Identify which cell holds the provided text, then report its [x, y] central coordinate. 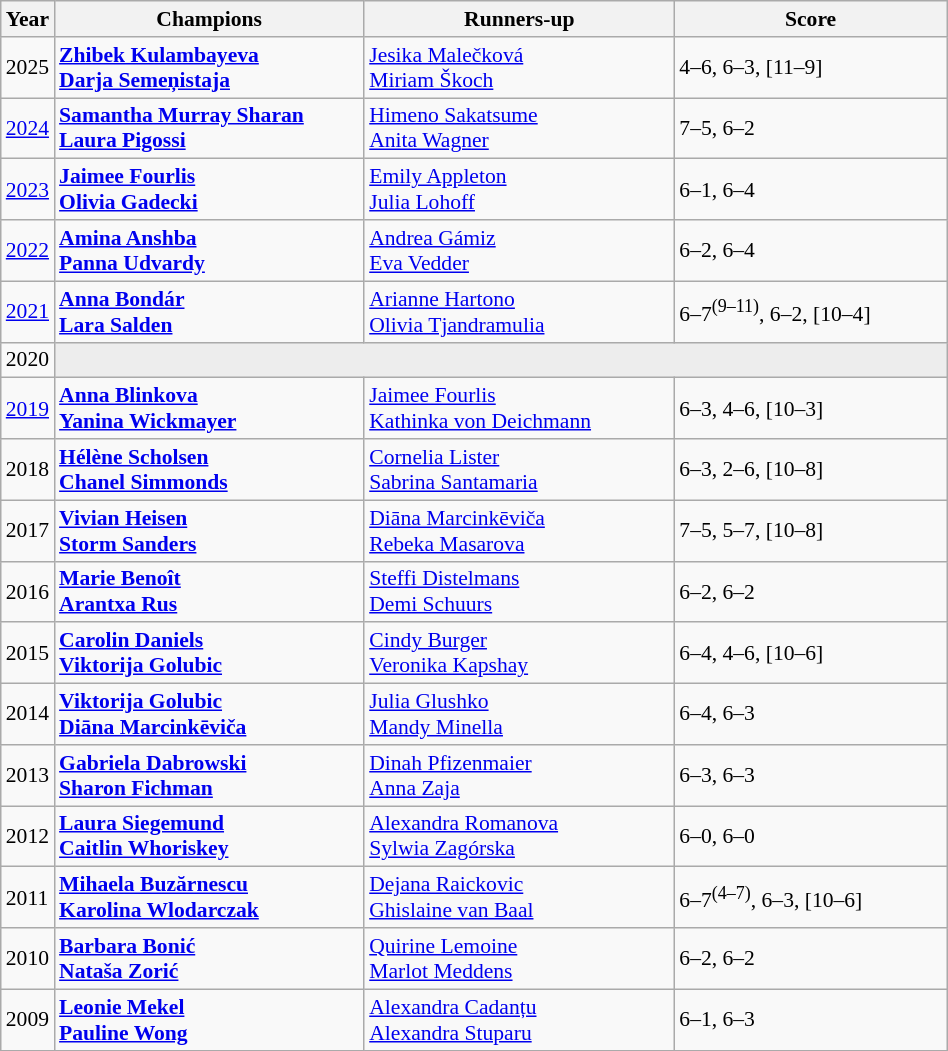
6–4, 6–3 [810, 714]
2021 [28, 312]
2016 [28, 592]
2011 [28, 898]
Runners-up [519, 19]
2019 [28, 408]
2023 [28, 190]
Mihaela Buzărnescu Karolina Wlodarczak [209, 898]
Gabriela Dabrowski Sharon Fichman [209, 776]
Leonie Mekel Pauline Wong [209, 1020]
Jaimee Fourlis Olivia Gadecki [209, 190]
Andrea Gámiz Eva Vedder [519, 250]
6–7(9–11), 6–2, [10–4] [810, 312]
Arianne Hartono Olivia Tjandramulia [519, 312]
Amina Anshba Panna Udvardy [209, 250]
Vivian Heisen Storm Sanders [209, 530]
Diāna Marcinkēviča Rebeka Masarova [519, 530]
2015 [28, 654]
6–2, 6–4 [810, 250]
2009 [28, 1020]
Marie Benoît Arantxa Rus [209, 592]
Dinah Pfizenmaier Anna Zaja [519, 776]
Quirine Lemoine Marlot Meddens [519, 958]
4–6, 6–3, [11–9] [810, 68]
Jaimee Fourlis Kathinka von Deichmann [519, 408]
6–7(4–7), 6–3, [10–6] [810, 898]
Laura Siegemund Caitlin Whoriskey [209, 836]
Cindy Burger Veronika Kapshay [519, 654]
6–4, 4–6, [10–6] [810, 654]
6–1, 6–4 [810, 190]
2024 [28, 128]
Alexandra Romanova Sylwia Zagórska [519, 836]
6–3, 4–6, [10–3] [810, 408]
Cornelia Lister Sabrina Santamaria [519, 470]
2014 [28, 714]
Samantha Murray Sharan Laura Pigossi [209, 128]
Alexandra Cadanțu Alexandra Stuparu [519, 1020]
7–5, 5–7, [10–8] [810, 530]
2018 [28, 470]
Hélène Scholsen Chanel Simmonds [209, 470]
Steffi Distelmans Demi Schuurs [519, 592]
6–0, 6–0 [810, 836]
6–3, 2–6, [10–8] [810, 470]
2010 [28, 958]
Score [810, 19]
2017 [28, 530]
Emily Appleton Julia Lohoff [519, 190]
Carolin Daniels Viktorija Golubic [209, 654]
Zhibek Kulambayeva Darja Semeņistaja [209, 68]
7–5, 6–2 [810, 128]
2013 [28, 776]
2012 [28, 836]
Anna Bondár Lara Salden [209, 312]
Dejana Raickovic Ghislaine van Baal [519, 898]
Himeno Sakatsume Anita Wagner [519, 128]
Jesika Malečková Miriam Škoch [519, 68]
6–3, 6–3 [810, 776]
Julia Glushko Mandy Minella [519, 714]
2020 [28, 360]
2025 [28, 68]
2022 [28, 250]
Year [28, 19]
Barbara Bonić Nataša Zorić [209, 958]
Champions [209, 19]
Anna Blinkova Yanina Wickmayer [209, 408]
Viktorija Golubic Diāna Marcinkēviča [209, 714]
6–1, 6–3 [810, 1020]
